Identify which cell holds the provided text, then report its (X, Y) central coordinate. 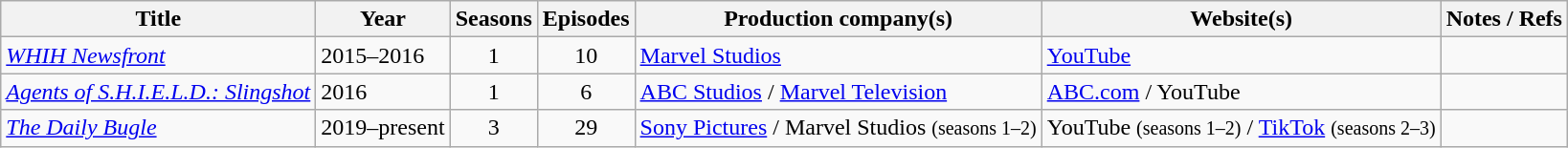
The Daily Bugle (159, 128)
Sony Pictures / Marvel Studios (seasons 1–2) (839, 128)
Agents of S.H.I.E.L.D.: Slingshot (159, 92)
3 (494, 128)
29 (586, 128)
Marvel Studios (839, 55)
10 (586, 55)
2015–2016 (383, 55)
YouTube (1241, 55)
Year (383, 19)
6 (586, 92)
Website(s) (1241, 19)
YouTube (seasons 1–2) / TikTok (seasons 2–3) (1241, 128)
2016 (383, 92)
ABC Studios / Marvel Television (839, 92)
Notes / Refs (1504, 19)
Title (159, 19)
WHIH Newsfront (159, 55)
Seasons (494, 19)
Episodes (586, 19)
ABC.com / YouTube (1241, 92)
2019–present (383, 128)
Production company(s) (839, 19)
